Find where the given text appears and provide that cell's center as (x, y) coordinate. 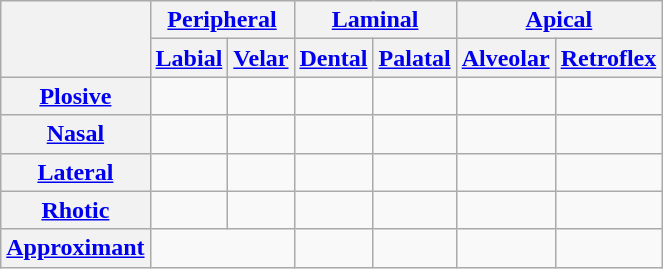
Dental (334, 58)
Approximant (76, 248)
Plosive (76, 96)
Peripheral (222, 20)
Retroflex (608, 58)
Alveolar (506, 58)
Apical (559, 20)
Laminal (375, 20)
Rhotic (76, 210)
Nasal (76, 134)
Velar (261, 58)
Labial (189, 58)
Lateral (76, 172)
Palatal (414, 58)
